Capture the cell that displays the provided text and extract its (x, y) central coordinate. 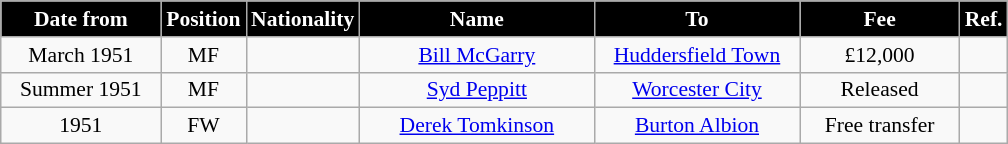
Bill McGarry (476, 55)
Released (880, 90)
March 1951 (81, 55)
1951 (81, 126)
Position (204, 19)
Worcester City (696, 90)
FW (204, 126)
Burton Albion (696, 126)
Name (476, 19)
Nationality (302, 19)
Syd Peppitt (476, 90)
Free transfer (880, 126)
Fee (880, 19)
To (696, 19)
Derek Tomkinson (476, 126)
Summer 1951 (81, 90)
£12,000 (880, 55)
Ref. (984, 19)
Huddersfield Town (696, 55)
Date from (81, 19)
